Detect which cell encompasses the target text, then output its [x, y] center coordinate. 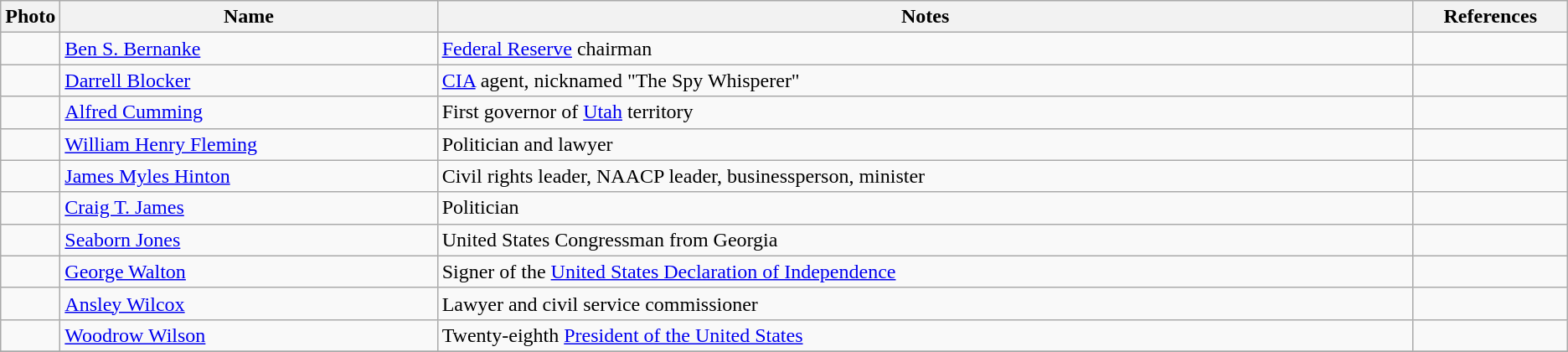
Politician and lawyer [925, 144]
Ansley Wilcox [249, 303]
Craig T. James [249, 208]
References [1490, 17]
CIA agent, nicknamed "The Spy Whisperer" [925, 80]
United States Congressman from Georgia [925, 240]
Lawyer and civil service commissioner [925, 303]
First governor of Utah territory [925, 112]
Twenty-eighth President of the United States [925, 335]
Civil rights leader, NAACP leader, businessperson, minister [925, 176]
Woodrow Wilson [249, 335]
William Henry Fleming [249, 144]
Notes [925, 17]
Photo [30, 17]
James Myles Hinton [249, 176]
Federal Reserve chairman [925, 49]
Politician [925, 208]
Seaborn Jones [249, 240]
Darrell Blocker [249, 80]
Ben S. Bernanke [249, 49]
Alfred Cumming [249, 112]
Name [249, 17]
Signer of the United States Declaration of Independence [925, 272]
George Walton [249, 272]
